Search for the cell housing the specified text and yield its [X, Y] center coordinate. 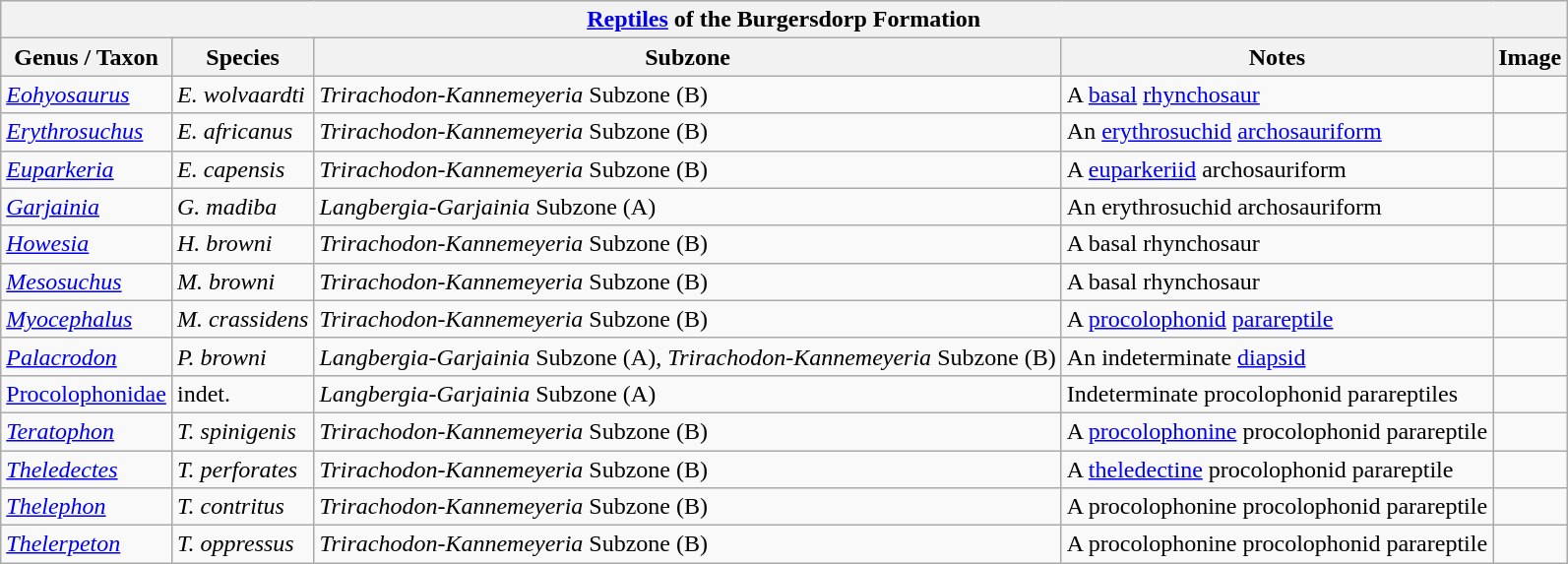
Euparkeria [87, 169]
Garjainia [87, 207]
Teratophon [87, 431]
T. perforates [242, 470]
E. capensis [242, 169]
Reptiles of the Burgersdorp Formation [784, 20]
A theledectine procolophonid parareptile [1277, 470]
A procolophonid parareptile [1277, 319]
Erythrosuchus [87, 132]
P. browni [242, 356]
Theledectes [87, 470]
T. oppressus [242, 544]
Howesia [87, 244]
Subzone [687, 57]
Image [1530, 57]
E. wolvaardti [242, 94]
Langbergia-Garjainia Subzone (A), Trirachodon-Kannemeyeria Subzone (B) [687, 356]
T. contritus [242, 507]
Indeterminate procolophonid parareptiles [1277, 394]
E. africanus [242, 132]
M. browni [242, 282]
Eohyosaurus [87, 94]
Thelerpeton [87, 544]
Notes [1277, 57]
Genus / Taxon [87, 57]
M. crassidens [242, 319]
H. browni [242, 244]
Species [242, 57]
Mesosuchus [87, 282]
Thelephon [87, 507]
G. madiba [242, 207]
indet. [242, 394]
Palacrodon [87, 356]
T. spinigenis [242, 431]
Myocephalus [87, 319]
An indeterminate diapsid [1277, 356]
Procolophonidae [87, 394]
A euparkeriid archosauriform [1277, 169]
